Capture the cell that displays the provided text and extract its [x, y] central coordinate. 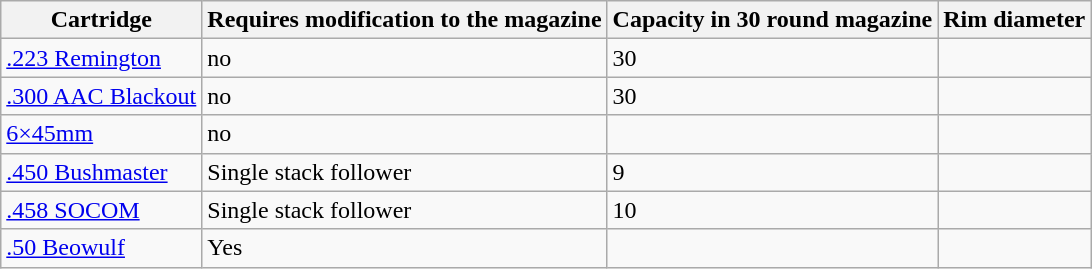
.223 Remington [102, 58]
Requires modification to the magazine [404, 20]
Capacity in 30 round magazine [772, 20]
.450 Bushmaster [102, 172]
6×45mm [102, 134]
Cartridge [102, 20]
Rim diameter [1014, 20]
.458 SOCOM [102, 210]
.300 AAC Blackout [102, 96]
9 [772, 172]
10 [772, 210]
Yes [404, 248]
.50 Beowulf [102, 248]
